Search for the cell housing the specified text and yield its [X, Y] center coordinate. 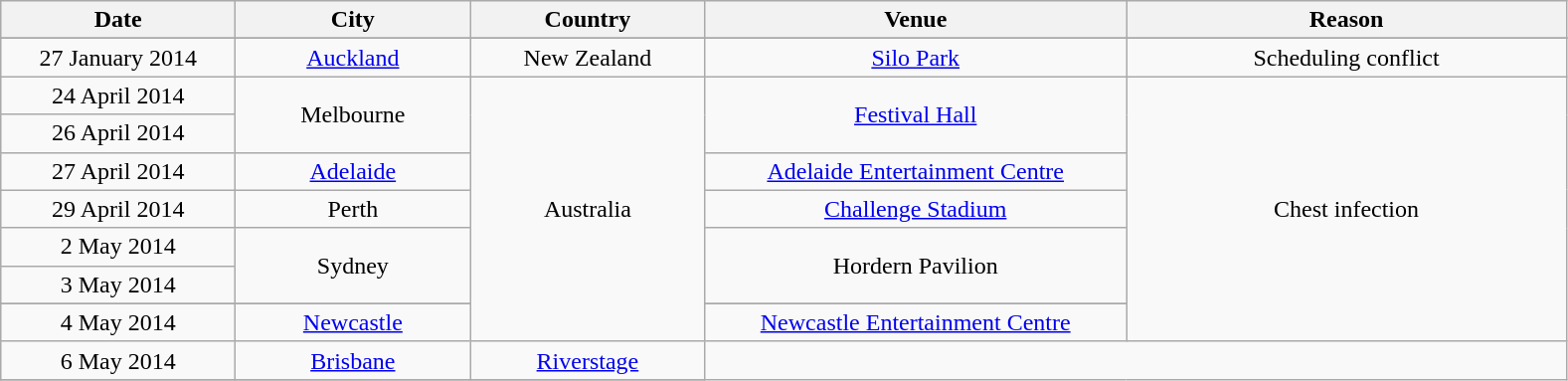
Melbourne [353, 114]
29 April 2014 [118, 209]
3 May 2014 [118, 285]
Festival Hall [916, 114]
Sydney [353, 266]
Newcastle [353, 322]
Scheduling conflict [1346, 58]
27 January 2014 [118, 58]
Auckland [353, 58]
Chest infection [1346, 209]
Australia [588, 209]
6 May 2014 [118, 360]
27 April 2014 [118, 171]
Country [588, 20]
Riverstage [588, 360]
Challenge Stadium [916, 209]
24 April 2014 [118, 95]
Date [118, 20]
Brisbane [353, 360]
Reason [1346, 20]
Newcastle Entertainment Centre [916, 322]
Venue [916, 20]
4 May 2014 [118, 322]
26 April 2014 [118, 133]
Hordern Pavilion [916, 266]
2 May 2014 [118, 247]
Adelaide [353, 171]
Silo Park [916, 58]
Adelaide Entertainment Centre [916, 171]
New Zealand [588, 58]
City [353, 20]
Perth [353, 209]
